Pinpoint the cell where the given text exists, returning its [x, y] midpoint coordinate. 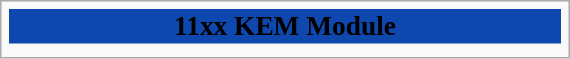
11xx KEM Module [285, 26]
